Find where the given text appears and provide that cell's center as (x, y) coordinate. 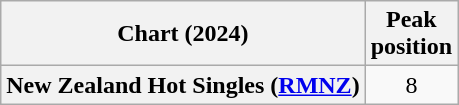
Peakposition (411, 34)
8 (411, 85)
Chart (2024) (183, 34)
New Zealand Hot Singles (RMNZ) (183, 85)
